Extract the (X, Y) coordinate from the center of the cell holding the provided text.  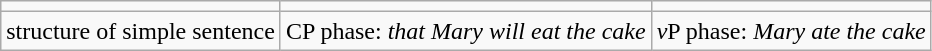
CP phase: that Mary will eat the cake (466, 31)
structure of simple sentence (141, 31)
vP phase: Mary ate the cake (791, 31)
